Detect which cell encompasses the target text, then output its [X, Y] center coordinate. 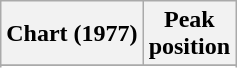
Peakposition [189, 34]
Chart (1977) [72, 34]
